Output the (x, y) coordinate of the center of the cell containing the given text.  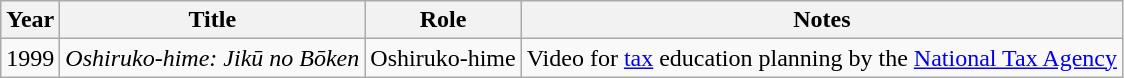
1999 (30, 58)
Notes (822, 20)
Video for tax education planning by the National Tax Agency (822, 58)
Oshiruko-hime (443, 58)
Oshiruko-hime: Jikū no Bōken (212, 58)
Year (30, 20)
Title (212, 20)
Role (443, 20)
